Output the (X, Y) coordinate of the center of the cell containing the given text.  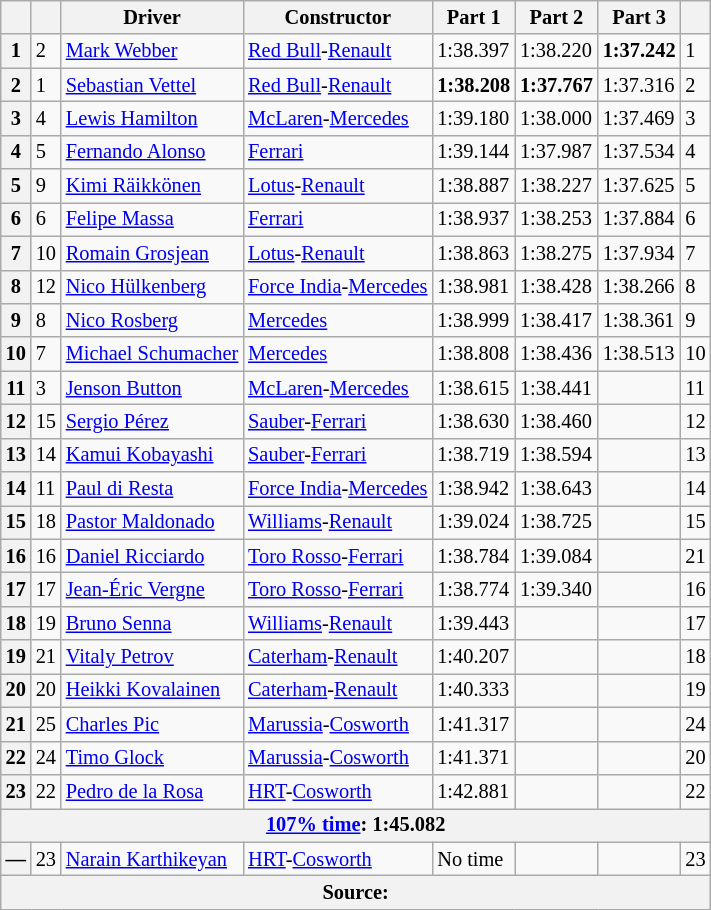
1:38.441 (556, 388)
1:39.024 (474, 522)
Part 2 (556, 17)
1:38.937 (474, 219)
Lewis Hamilton (152, 118)
1:39.180 (474, 118)
1:38.220 (556, 51)
1:39.144 (474, 152)
1:38.227 (556, 186)
1:37.534 (640, 152)
1:37.934 (640, 253)
Constructor (338, 17)
1:38.436 (556, 354)
1:38.460 (556, 421)
1:38.594 (556, 455)
1:38.361 (640, 320)
1:38.863 (474, 253)
— (16, 859)
1:39.084 (556, 556)
Part 3 (640, 17)
1:38.253 (556, 219)
1:37.242 (640, 51)
1:38.887 (474, 186)
Daniel Ricciardo (152, 556)
Kimi Räikkönen (152, 186)
Nico Rosberg (152, 320)
1:39.340 (556, 589)
1:38.397 (474, 51)
1:38.266 (640, 287)
1:38.643 (556, 489)
1:39.443 (474, 623)
1:38.942 (474, 489)
Kamui Kobayashi (152, 455)
Charles Pic (152, 724)
1:38.808 (474, 354)
1:38.615 (474, 388)
1:38.981 (474, 287)
1:38.725 (556, 522)
Sergio Pérez (152, 421)
1:38.630 (474, 421)
Part 1 (474, 17)
Sebastian Vettel (152, 85)
Jean-Éric Vergne (152, 589)
1:42.881 (474, 791)
1:38.719 (474, 455)
Paul di Resta (152, 489)
Heikki Kovalainen (152, 690)
1:38.784 (474, 556)
1:38.275 (556, 253)
Pedro de la Rosa (152, 791)
1:38.999 (474, 320)
1:37.987 (556, 152)
Pastor Maldonado (152, 522)
Source: (356, 892)
1:37.625 (640, 186)
Michael Schumacher (152, 354)
1:40.333 (474, 690)
1:38.417 (556, 320)
107% time: 1:45.082 (356, 825)
No time (474, 859)
Timo Glock (152, 758)
1:37.469 (640, 118)
Vitaly Petrov (152, 657)
1:37.767 (556, 85)
1:38.428 (556, 287)
1:40.207 (474, 657)
Felipe Massa (152, 219)
Bruno Senna (152, 623)
Mark Webber (152, 51)
Narain Karthikeyan (152, 859)
Jenson Button (152, 388)
1:37.884 (640, 219)
1:37.316 (640, 85)
1:41.371 (474, 758)
25 (46, 724)
1:38.000 (556, 118)
1:38.513 (640, 354)
1:38.774 (474, 589)
1:41.317 (474, 724)
Nico Hülkenberg (152, 287)
Driver (152, 17)
1:38.208 (474, 85)
Romain Grosjean (152, 253)
Fernando Alonso (152, 152)
